Return the [x, y] coordinate for the center point of the cell that contains the specified text.  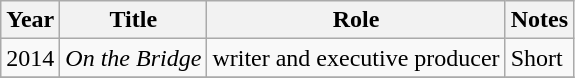
Short [539, 58]
Title [134, 20]
Role [356, 20]
writer and executive producer [356, 58]
2014 [30, 58]
Year [30, 20]
Notes [539, 20]
On the Bridge [134, 58]
